For the text-containing cell, return its midpoint in [X, Y] coordinate format. 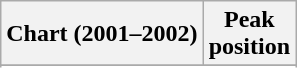
Peakposition [249, 34]
Chart (2001–2002) [102, 34]
